Pinpoint the cell where the given text exists, returning its [x, y] midpoint coordinate. 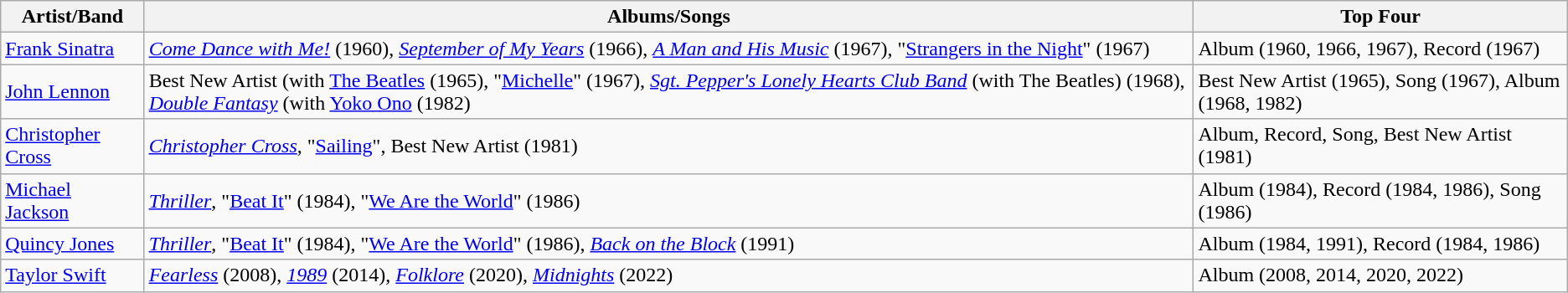
Taylor Swift [72, 275]
Albums/Songs [668, 17]
Album (1984), Record (1984, 1986), Song (1986) [1380, 201]
Album, Record, Song, Best New Artist (1981) [1380, 146]
Christopher Cross, "Sailing", Best New Artist (1981) [668, 146]
Best New Artist (1965), Song (1967), Album (1968, 1982) [1380, 92]
Frank Sinatra [72, 49]
Top Four [1380, 17]
Artist/Band [72, 17]
Quincy Jones [72, 244]
Album (2008, 2014, 2020, 2022) [1380, 275]
John Lennon [72, 92]
Fearless (2008), 1989 (2014), Folklore (2020), Midnights (2022) [668, 275]
Come Dance with Me! (1960), September of My Years (1966), A Man and His Music (1967), "Strangers in the Night" (1967) [668, 49]
Christopher Cross [72, 146]
Michael Jackson [72, 201]
Album (1960, 1966, 1967), Record (1967) [1380, 49]
Album (1984, 1991), Record (1984, 1986) [1380, 244]
Thriller, "Beat It" (1984), "We Are the World" (1986), Back on the Block (1991) [668, 244]
Thriller, "Beat It" (1984), "We Are the World" (1986) [668, 201]
